Locate the cell with the specified text and output its (x, y) center coordinate. 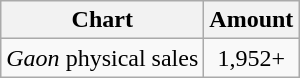
Chart (102, 20)
Amount (252, 20)
1,952+ (252, 58)
Gaon physical sales (102, 58)
